Detect which cell encompasses the target text, then output its (x, y) center coordinate. 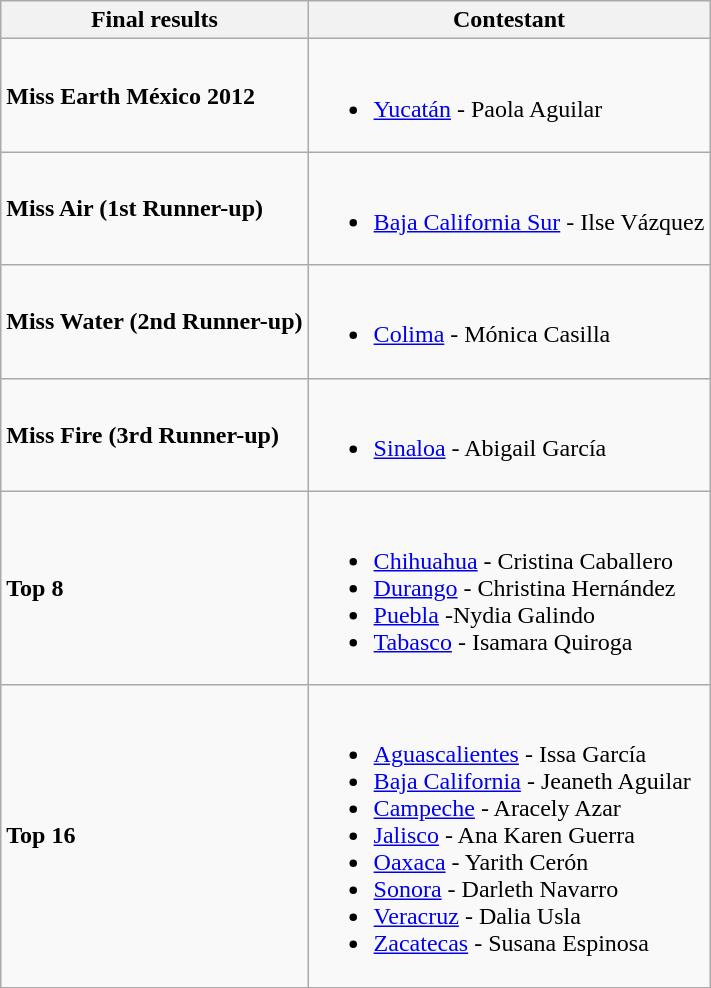
Top 8 (154, 588)
Baja California Sur - Ilse Vázquez (509, 208)
Miss Air (1st Runner-up) (154, 208)
Yucatán - Paola Aguilar (509, 96)
Sinaloa - Abigail García (509, 434)
Colima - Mónica Casilla (509, 322)
Miss Water (2nd Runner-up) (154, 322)
Miss Fire (3rd Runner-up) (154, 434)
Final results (154, 20)
Contestant (509, 20)
Top 16 (154, 836)
Chihuahua - Cristina CaballeroDurango - Christina HernándezPuebla -Nydia GalindoTabasco - Isamara Quiroga (509, 588)
Miss Earth México 2012 (154, 96)
